Return (X, Y) of the center of cell containing provided text 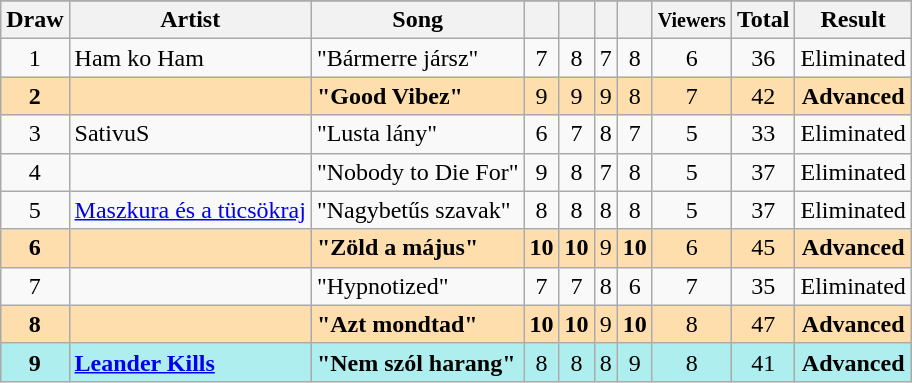
2 (35, 96)
Song (418, 20)
Total (763, 20)
45 (763, 248)
Result (853, 20)
"Nem szól harang" (418, 362)
SativuS (190, 134)
"Zöld a május" (418, 248)
"Hypnotized" (418, 286)
Ham ko Ham (190, 58)
42 (763, 96)
47 (763, 324)
35 (763, 286)
"Nagybetűs szavak" (418, 210)
4 (35, 172)
1 (35, 58)
36 (763, 58)
"Good Vibez" (418, 96)
Viewers (692, 20)
"Nobody to Die For" (418, 172)
3 (35, 134)
41 (763, 362)
Leander Kills (190, 362)
"Lusta lány" (418, 134)
Draw (35, 20)
33 (763, 134)
"Bármerre jársz" (418, 58)
Maszkura és a tücsökraj (190, 210)
"Azt mondtad" (418, 324)
Artist (190, 20)
